For the text-containing cell, return its midpoint in (x, y) coordinate format. 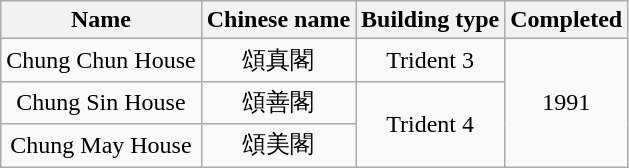
Completed (566, 20)
Chung May House (101, 146)
頌善閣 (278, 102)
Chung Sin House (101, 102)
Chinese name (278, 20)
Trident 3 (430, 60)
Building type (430, 20)
頌真閣 (278, 60)
頌美閣 (278, 146)
Name (101, 20)
Chung Chun House (101, 60)
1991 (566, 103)
Trident 4 (430, 124)
